Find where the given text appears and provide that cell's center as (X, Y) coordinate. 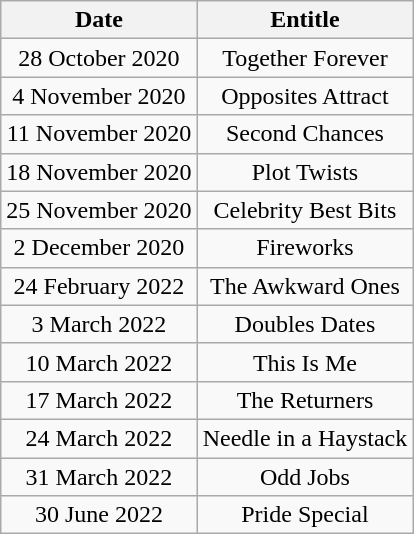
Together Forever (305, 58)
11 November 2020 (99, 134)
28 October 2020 (99, 58)
Opposites Attract (305, 96)
Date (99, 20)
The Returners (305, 400)
3 March 2022 (99, 324)
2 December 2020 (99, 248)
18 November 2020 (99, 172)
Needle in a Haystack (305, 438)
The Awkward Ones (305, 286)
Odd Jobs (305, 477)
Fireworks (305, 248)
25 November 2020 (99, 210)
Second Chances (305, 134)
Doubles Dates (305, 324)
24 March 2022 (99, 438)
17 March 2022 (99, 400)
Entitle (305, 20)
31 March 2022 (99, 477)
24 February 2022 (99, 286)
Pride Special (305, 515)
30 June 2022 (99, 515)
Celebrity Best Bits (305, 210)
10 March 2022 (99, 362)
Plot Twists (305, 172)
This Is Me (305, 362)
4 November 2020 (99, 96)
